Find where the given text appears and provide that cell's center as (x, y) coordinate. 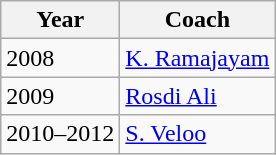
Coach (198, 20)
Year (60, 20)
Rosdi Ali (198, 96)
2009 (60, 96)
K. Ramajayam (198, 58)
2010–2012 (60, 134)
S. Veloo (198, 134)
2008 (60, 58)
